Return the [x, y] coordinate for the center point of the cell that contains the specified text.  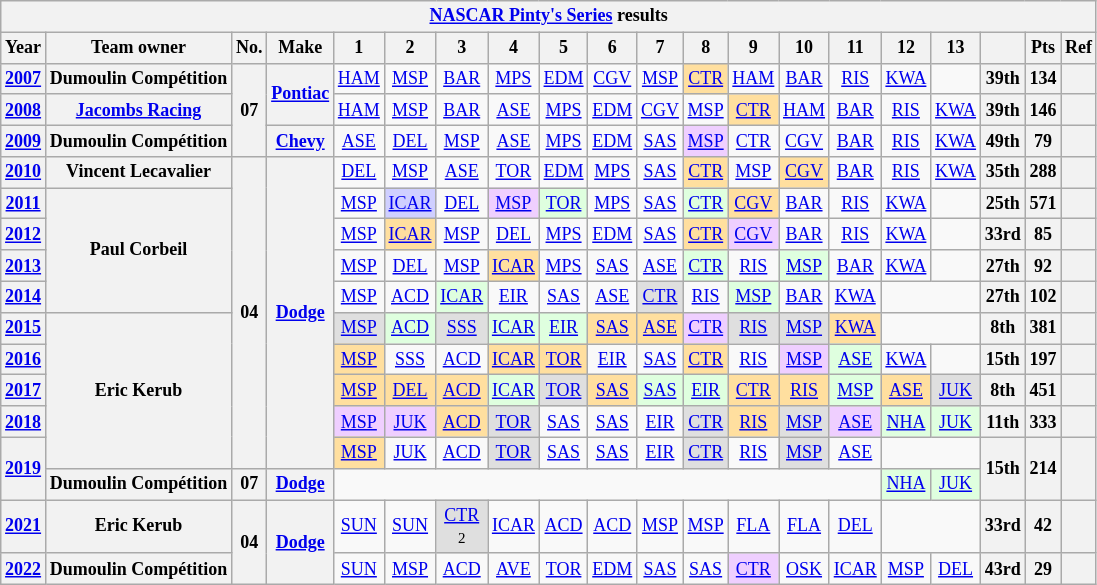
12 [906, 48]
4 [514, 48]
7 [660, 48]
Vincent Lecavalier [138, 172]
2018 [24, 422]
49th [1002, 140]
Team owner [138, 48]
2021 [24, 527]
10 [804, 48]
2014 [24, 296]
Ref [1079, 48]
29 [1043, 568]
2016 [24, 360]
5 [564, 48]
79 [1043, 140]
11th [1002, 422]
42 [1043, 527]
43rd [1002, 568]
2017 [24, 390]
Pontiac [300, 94]
No. [250, 48]
2013 [24, 266]
1 [358, 48]
2007 [24, 78]
451 [1043, 390]
13 [956, 48]
2 [410, 48]
OSK [804, 568]
85 [1043, 234]
11 [855, 48]
8 [706, 48]
Pts [1043, 48]
571 [1043, 204]
288 [1043, 172]
Year [24, 48]
102 [1043, 296]
Make [300, 48]
AVE [514, 568]
2012 [24, 234]
35th [1002, 172]
2019 [24, 468]
Jacombs Racing [138, 110]
381 [1043, 328]
2008 [24, 110]
2022 [24, 568]
2009 [24, 140]
NASCAR Pinty's Series results [549, 16]
134 [1043, 78]
2011 [24, 204]
214 [1043, 468]
3 [462, 48]
2010 [24, 172]
2015 [24, 328]
Paul Corbeil [138, 250]
333 [1043, 422]
Chevy [300, 140]
6 [612, 48]
CTR2 [462, 527]
146 [1043, 110]
197 [1043, 360]
9 [754, 48]
25th [1002, 204]
92 [1043, 266]
